For the text-containing cell, return its midpoint in (x, y) coordinate format. 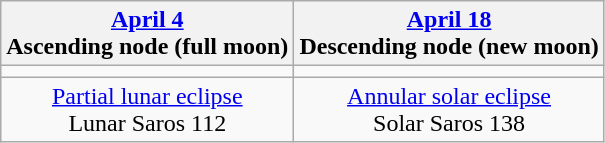
April 4Ascending node (full moon) (148, 34)
Partial lunar eclipseLunar Saros 112 (148, 110)
April 18Descending node (new moon) (449, 34)
Annular solar eclipseSolar Saros 138 (449, 110)
